Locate the cell with the specified text and output its [x, y] center coordinate. 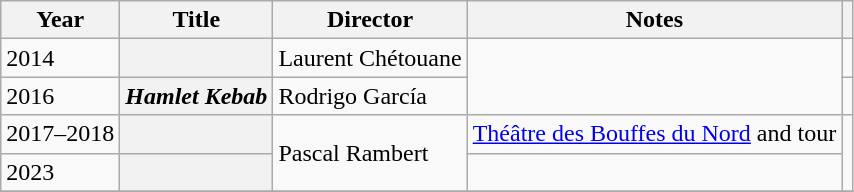
Théâtre des Bouffes du Nord and tour [654, 134]
2017–2018 [60, 134]
Hamlet Kebab [196, 96]
Director [370, 20]
2023 [60, 172]
Notes [654, 20]
2016 [60, 96]
Rodrigo García [370, 96]
2014 [60, 58]
Pascal Rambert [370, 153]
Title [196, 20]
Laurent Chétouane [370, 58]
Year [60, 20]
